Capture the cell that displays the provided text and extract its (x, y) central coordinate. 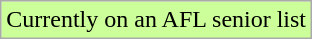
Currently on an AFL senior list (156, 20)
